Locate the cell with the specified text and output its [x, y] center coordinate. 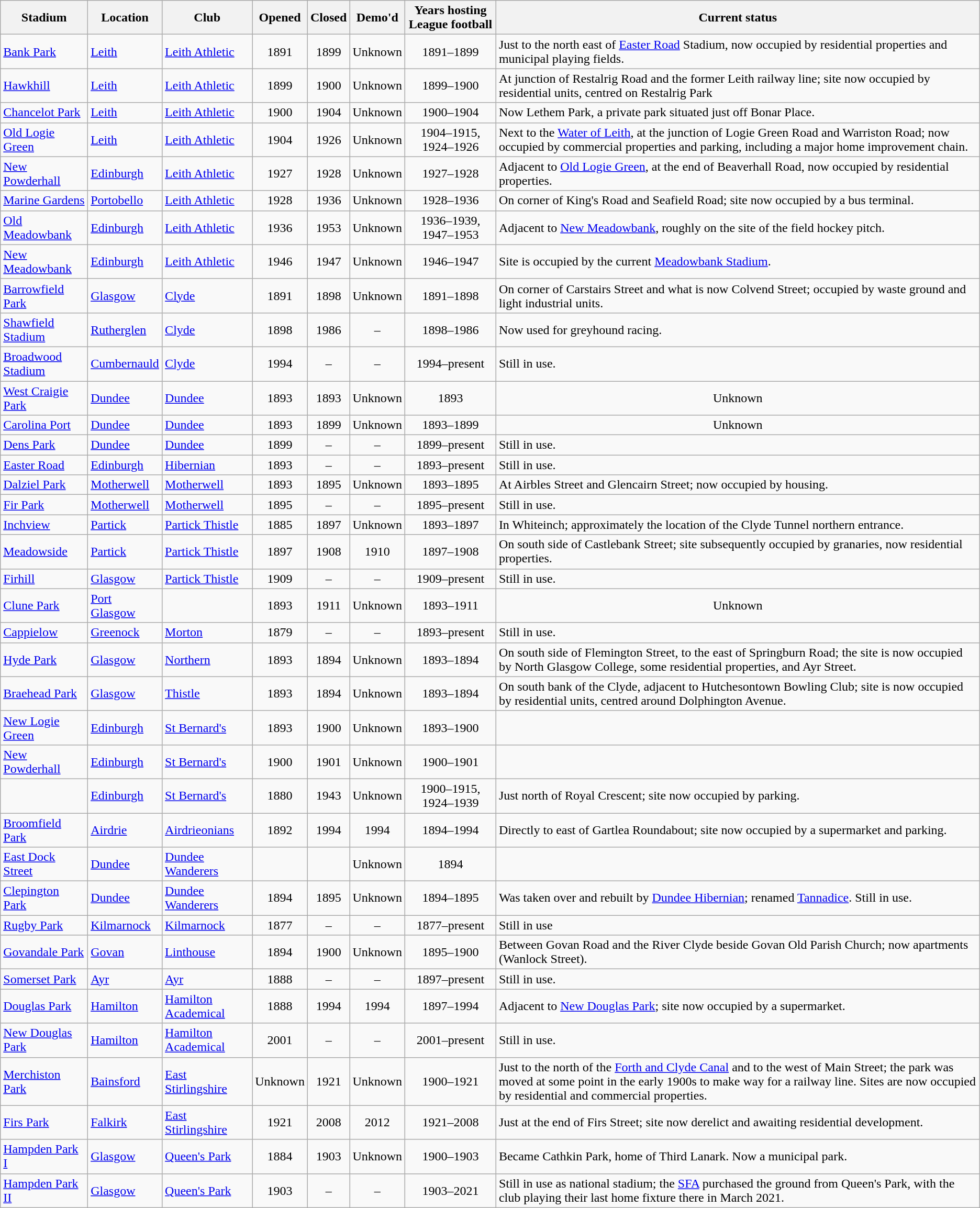
1894–1895 [451, 899]
Now Lethem Park, a private park situated just off Bonar Place. [738, 113]
1893–1895 [451, 485]
Airdrieonians [207, 829]
1900–1901 [451, 761]
Cappielow [44, 633]
On south side of Castlebank Street; site subsequently occupied by granaries, now residential properties. [738, 552]
Inchview [44, 525]
New Douglas Park [44, 1040]
Club [207, 18]
Hawkhill [44, 86]
1885 [280, 525]
1894–1994 [451, 829]
Bainsford [125, 1081]
Thistle [207, 693]
Douglas Park [44, 1006]
1892 [280, 829]
1893–1900 [451, 728]
Hyde Park [44, 660]
Dens Park [44, 445]
1895–present [451, 505]
Govandale Park [44, 952]
1910 [377, 552]
1953 [328, 227]
Was taken over and rebuilt by Dundee Hibernian; renamed Tannadice. Still in use. [738, 899]
1903–2021 [451, 1191]
1877–present [451, 925]
1893–1897 [451, 525]
Greenock [125, 633]
At Airbles Street and Glencairn Street; now occupied by housing. [738, 485]
Falkirk [125, 1123]
2001 [280, 1040]
1900–1915, 1924–1939 [451, 796]
Firhill [44, 579]
1893–1911 [451, 605]
Became Cathkin Park, home of Third Lanark. Now a municipal park. [738, 1156]
1899–1900 [451, 86]
1880 [280, 796]
1994–present [451, 363]
Old Meadowbank [44, 227]
1897–present [451, 979]
1946 [280, 262]
Chancelot Park [44, 113]
Still in use as national stadium; the SFA purchased the ground from Queen's Park, with the club playing their last home fixture there in March 2021. [738, 1191]
1909 [280, 579]
Just at the end of Firs Street; site now derelict and awaiting residential development. [738, 1123]
Demo'd [377, 18]
Site is occupied by the current Meadowbank Stadium. [738, 262]
Just to the north east of Easter Road Stadium, now occupied by residential properties and municipal playing fields. [738, 51]
1897–1994 [451, 1006]
1901 [328, 761]
Broomfield Park [44, 829]
Merchiston Park [44, 1081]
Adjacent to New Douglas Park; site now occupied by a supermarket. [738, 1006]
Location [125, 18]
Dalziel Park [44, 485]
On south bank of the Clyde, adjacent to Hutchesontown Bowling Club; site is now occupied by residential units, centred around Dolphington Avenue. [738, 693]
Port Glasgow [125, 605]
Adjacent to New Meadowbank, roughly on the site of the field hockey pitch. [738, 227]
1900–1921 [451, 1081]
1900–1903 [451, 1156]
East Dock Street [44, 864]
On corner of King's Road and Seafield Road; site now occupied by a bus terminal. [738, 201]
1899–present [451, 445]
1911 [328, 605]
Rutherglen [125, 330]
Directly to east of Gartlea Roundabout; site now occupied by a supermarket and parking. [738, 829]
Years hosting League football [451, 18]
1928–1936 [451, 201]
New Logie Green [44, 728]
West Craigie Park [44, 398]
1904–1915, 1924–1926 [451, 139]
Between Govan Road and the River Clyde beside Govan Old Parish Church; now apartments (Wanlock Street). [738, 952]
1947 [328, 262]
In Whiteinch; approximately the location of the Clyde Tunnel northern entrance. [738, 525]
Closed [328, 18]
1895–1900 [451, 952]
1879 [280, 633]
1921–2008 [451, 1123]
At junction of Restalrig Road and the former Leith railway line; site now occupied by residential units, centred on Restalrig Park [738, 86]
Shawfield Stadium [44, 330]
New Meadowbank [44, 262]
Northern [207, 660]
Adjacent to Old Logie Green, at the end of Beaverhall Road, now occupied by residential properties. [738, 174]
Fir Park [44, 505]
Bank Park [44, 51]
Airdrie [125, 829]
Govan [125, 952]
On corner of Carstairs Street and what is now Colvend Street; occupied by waste ground and light industrial units. [738, 295]
Clepington Park [44, 899]
1900–1904 [451, 113]
Marine Gardens [44, 201]
1986 [328, 330]
1926 [328, 139]
1908 [328, 552]
Opened [280, 18]
Linthouse [207, 952]
Hampden Park II [44, 1191]
1946–1947 [451, 262]
Just north of Royal Crescent; site now occupied by parking. [738, 796]
Firs Park [44, 1123]
1943 [328, 796]
Meadowside [44, 552]
1927 [280, 174]
Morton [207, 633]
Rugby Park [44, 925]
Clune Park [44, 605]
Stadium [44, 18]
Broadwood Stadium [44, 363]
Cumbernauld [125, 363]
1897–1908 [451, 552]
1909–present [451, 579]
Current status [738, 18]
Still in use [738, 925]
2012 [377, 1123]
Portobello [125, 201]
1927–1928 [451, 174]
2008 [328, 1123]
Easter Road [44, 465]
1893–1899 [451, 425]
2001–present [451, 1040]
1877 [280, 925]
Now used for greyhound racing. [738, 330]
1936–1939, 1947–1953 [451, 227]
1891–1899 [451, 51]
Barrowfield Park [44, 295]
1884 [280, 1156]
1891–1898 [451, 295]
Hampden Park I [44, 1156]
Old Logie Green [44, 139]
Somerset Park [44, 979]
Carolina Port [44, 425]
1898–1986 [451, 330]
Braehead Park [44, 693]
Hibernian [207, 465]
